Return [x, y] of the center of cell containing provided text 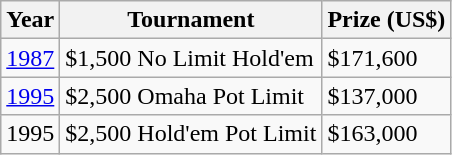
$171,600 [386, 58]
1987 [30, 58]
$2,500 Omaha Pot Limit [191, 96]
$2,500 Hold'em Pot Limit [191, 134]
Year [30, 20]
Prize (US$) [386, 20]
$137,000 [386, 96]
$1,500 No Limit Hold'em [191, 58]
Tournament [191, 20]
$163,000 [386, 134]
